Pinpoint the cell where the given text exists, returning its [x, y] midpoint coordinate. 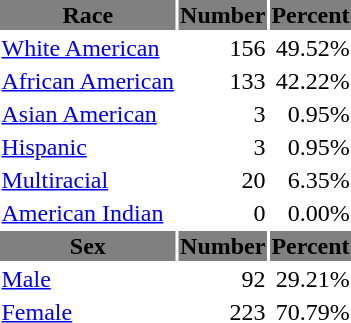
Multiracial [88, 180]
92 [223, 279]
Race [88, 15]
African American [88, 81]
Sex [88, 246]
156 [223, 48]
29.21% [310, 279]
Hispanic [88, 147]
Male [88, 279]
American Indian [88, 213]
20 [223, 180]
0 [223, 213]
0.00% [310, 213]
133 [223, 81]
White American [88, 48]
42.22% [310, 81]
Asian American [88, 114]
6.35% [310, 180]
49.52% [310, 48]
